Provide the [x, y] coordinate of the cell's center where the given text is located.  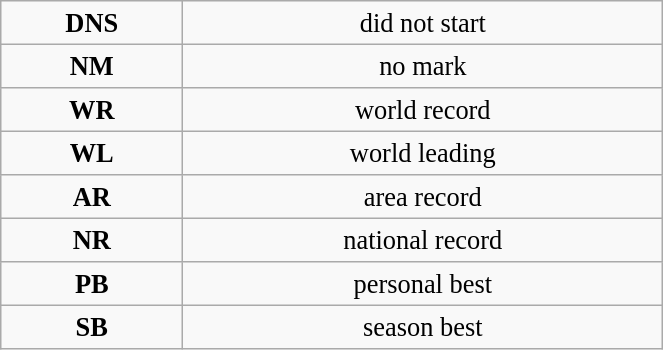
area record [423, 197]
world leading [423, 153]
personal best [423, 284]
AR [92, 197]
WR [92, 109]
PB [92, 284]
season best [423, 327]
WL [92, 153]
world record [423, 109]
NR [92, 240]
SB [92, 327]
did not start [423, 22]
no mark [423, 66]
national record [423, 240]
NM [92, 66]
DNS [92, 22]
